Locate the cell with the specified text and output its [X, Y] center coordinate. 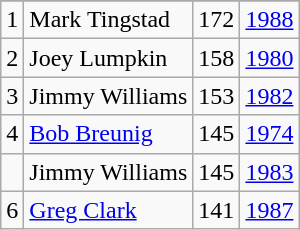
3 [12, 96]
158 [216, 58]
Bob Breunig [108, 134]
153 [216, 96]
141 [216, 210]
1987 [270, 210]
172 [216, 20]
1988 [270, 20]
1983 [270, 172]
6 [12, 210]
2 [12, 58]
Greg Clark [108, 210]
Joey Lumpkin [108, 58]
1 [12, 20]
1980 [270, 58]
1982 [270, 96]
Mark Tingstad [108, 20]
1974 [270, 134]
4 [12, 134]
